Return the (X, Y) coordinate for the center point of the cell that contains the specified text.  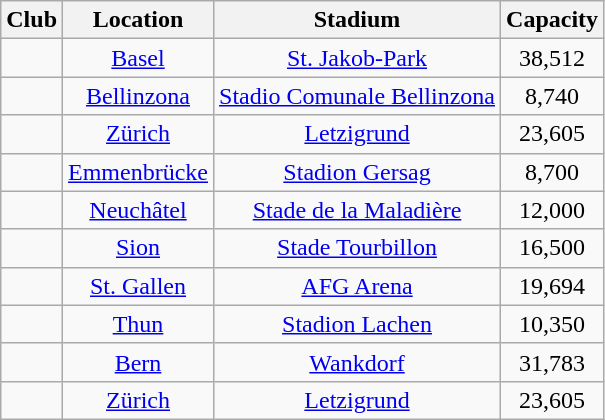
8,740 (552, 96)
38,512 (552, 58)
8,700 (552, 172)
Bern (138, 362)
16,500 (552, 248)
Stadion Lachen (358, 324)
St. Gallen (138, 286)
10,350 (552, 324)
St. Jakob-Park (358, 58)
12,000 (552, 210)
19,694 (552, 286)
Stadio Comunale Bellinzona (358, 96)
31,783 (552, 362)
Basel (138, 58)
Bellinzona (138, 96)
Thun (138, 324)
Emmenbrücke (138, 172)
Stadion Gersag (358, 172)
Stade de la Maladière (358, 210)
AFG Arena (358, 286)
Stadium (358, 20)
Capacity (552, 20)
Stade Tourbillon (358, 248)
Wankdorf (358, 362)
Club (32, 20)
Neuchâtel (138, 210)
Sion (138, 248)
Location (138, 20)
